Locate the cell with the specified text and output its [X, Y] center coordinate. 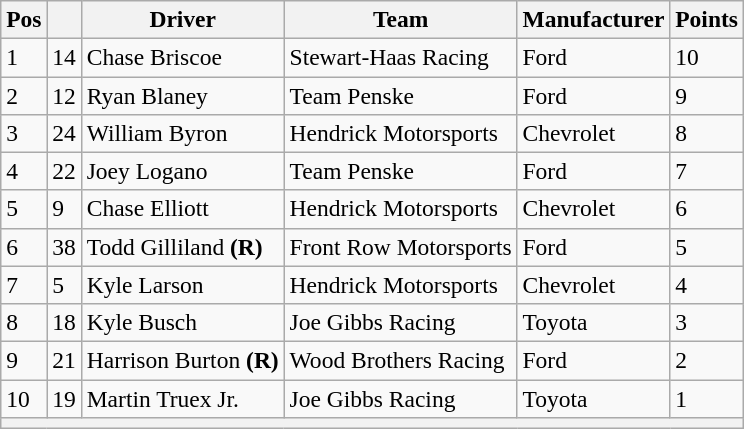
Driver [182, 19]
19 [64, 398]
12 [64, 95]
Harrison Burton (R) [182, 360]
22 [64, 171]
Ryan Blaney [182, 95]
Points [707, 19]
William Byron [182, 133]
Stewart-Haas Racing [400, 57]
Todd Gilliland (R) [182, 247]
21 [64, 360]
18 [64, 322]
Joey Logano [182, 171]
Manufacturer [594, 19]
Team [400, 19]
Kyle Larson [182, 285]
38 [64, 247]
Front Row Motorsports [400, 247]
Wood Brothers Racing [400, 360]
14 [64, 57]
Martin Truex Jr. [182, 398]
Kyle Busch [182, 322]
Chase Elliott [182, 209]
24 [64, 133]
Chase Briscoe [182, 57]
Pos [24, 19]
